Return the [x, y] coordinate for the center point of the cell that contains the specified text.  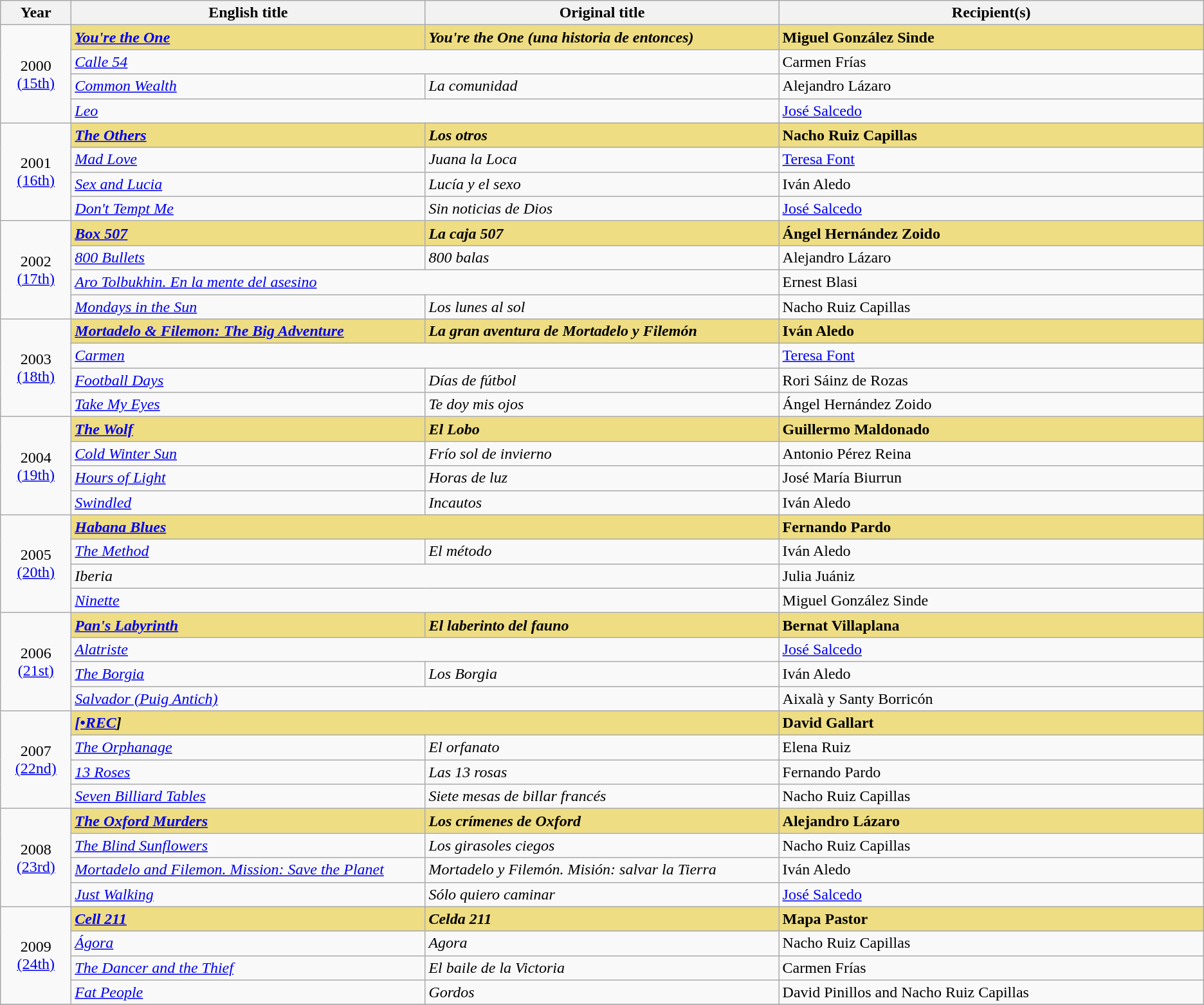
El baile de la Victoria [602, 968]
2006(21st) [36, 661]
Incautos [602, 502]
The Orphanage [248, 748]
2008(23rd) [36, 858]
Siete mesas de billar francés [602, 797]
Salvador (Puig Antich) [425, 698]
13 Roses [248, 772]
Mortadelo and Filemon. Mission: Save the Planet [248, 870]
Aro Tolbukhin. En la mente del asesino [425, 282]
The Oxford Murders [248, 821]
2004(19th) [36, 466]
Year [36, 13]
Antonio Pérez Reina [991, 454]
You're the One [248, 37]
The Dancer and the Thief [248, 968]
Las 13 rosas [602, 772]
2002(17th) [36, 270]
The Others [248, 135]
David Pinillos and Nacho Ruiz Capillas [991, 992]
Celda 211 [602, 919]
Habana Blues [425, 527]
Just Walking [248, 894]
Sin noticias de Dios [602, 208]
Sólo quiero caminar [602, 894]
2000(15th) [36, 74]
Los lunes al sol [602, 307]
2005(20th) [36, 564]
Elena Ruiz [991, 748]
Box 507 [248, 233]
The Method [248, 551]
El Lobo [602, 429]
Cold Winter Sun [248, 454]
Leo [425, 111]
Ernest Blasi [991, 282]
Hours of Light [248, 478]
Juana la Loca [602, 160]
The Blind Sunflowers [248, 845]
2007(22nd) [36, 760]
Common Wealth [248, 86]
Los Borgia [602, 674]
Mortadelo & Filemon: The Big Adventure [248, 331]
Mortadelo y Filemón. Misión: salvar la Tierra [602, 870]
José María Biurrun [991, 478]
La gran aventura de Mortadelo y Filemón [602, 331]
Alatriste [425, 649]
Frío sol de invierno [602, 454]
Lucía y el sexo [602, 184]
Mapa Pastor [991, 919]
Los otros [602, 135]
Take My Eyes [248, 405]
Los crímenes de Oxford [602, 821]
2001(16th) [36, 172]
Mad Love [248, 160]
Agora [602, 943]
Rori Sáinz de Rozas [991, 380]
Calle 54 [425, 62]
Swindled [248, 502]
La comunidad [602, 86]
800 Bullets [248, 257]
Football Days [248, 380]
La caja 507 [602, 233]
Julia Juániz [991, 576]
2003(18th) [36, 368]
Días de fútbol [602, 380]
English title [248, 13]
Pan's Labyrinth [248, 625]
The Borgia [248, 674]
Fat People [248, 992]
Te doy mis ojos [602, 405]
Ágora [248, 943]
2009(24th) [36, 955]
You're the One (una historia de entonces) [602, 37]
El orfanato [602, 748]
The Wolf [248, 429]
Original title [602, 13]
Carmen [425, 356]
Bernat Villaplana [991, 625]
Gordos [602, 992]
El laberinto del fauno [602, 625]
Aixalà y Santy Borricón [991, 698]
Cell 211 [248, 919]
Los girasoles ciegos [602, 845]
Ninette [425, 600]
David Gallart [991, 723]
Guillermo Maldonado [991, 429]
[•REC] [425, 723]
Mondays in the Sun [248, 307]
800 balas [602, 257]
Iberia [425, 576]
Recipient(s) [991, 13]
El método [602, 551]
Don't Tempt Me [248, 208]
Horas de luz [602, 478]
Seven Billiard Tables [248, 797]
Sex and Lucia [248, 184]
